Determine the (X, Y) coordinate at the center of the cell enclosing the given text.  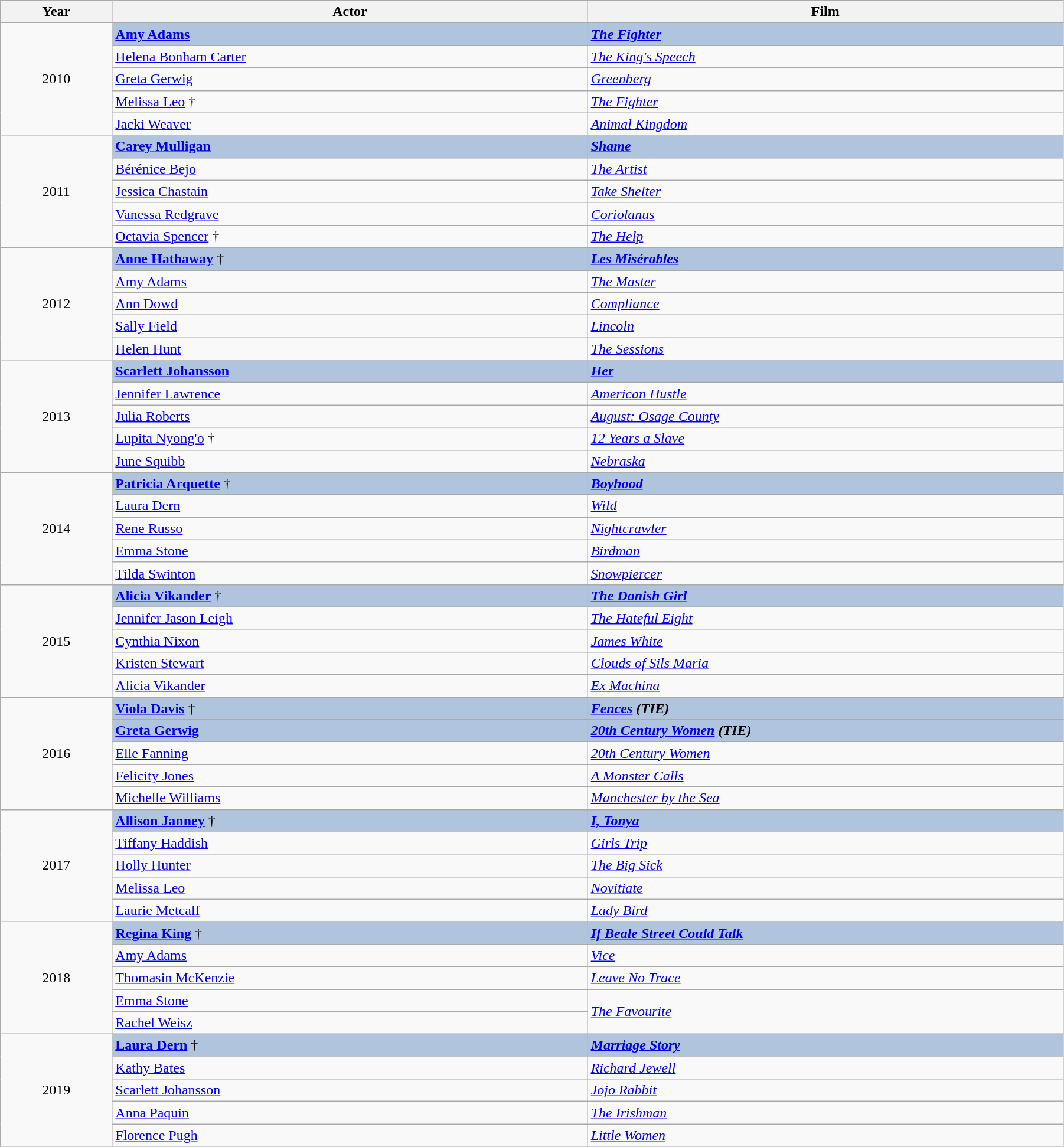
2014 (57, 528)
Florence Pugh (350, 1135)
Julia Roberts (350, 416)
Coriolanus (825, 214)
Anna Paquin (350, 1113)
Tilda Swinton (350, 573)
Helena Bonham Carter (350, 57)
Compliance (825, 304)
20th Century Women (TIE) (825, 731)
2018 (57, 978)
Kathy Bates (350, 1068)
2011 (57, 191)
Laura Dern (350, 506)
American Hustle (825, 394)
Patricia Arquette † (350, 483)
I, Tonya (825, 821)
Jennifer Jason Leigh (350, 618)
If Beale Street Could Talk (825, 933)
2017 (57, 865)
12 Years a Slave (825, 439)
August: Osage County (825, 416)
Melissa Leo † (350, 102)
Anne Hathaway † (350, 259)
Rene Russo (350, 528)
2016 (57, 753)
2010 (57, 79)
Wild (825, 506)
Jessica Chastain (350, 191)
June Squibb (350, 461)
Rachel Weisz (350, 1023)
Vanessa Redgrave (350, 214)
Fences (TIE) (825, 708)
Lupita Nyong'o † (350, 439)
2013 (57, 416)
Thomasin McKenzie (350, 978)
The Master (825, 282)
The Big Sick (825, 865)
Girls Trip (825, 843)
Les Misérables (825, 259)
Vice (825, 955)
The Favourite (825, 1012)
20th Century Women (825, 753)
Marriage Story (825, 1045)
Michelle Williams (350, 798)
Her (825, 371)
2019 (57, 1090)
Laura Dern † (350, 1045)
Year (57, 12)
Boyhood (825, 483)
Lady Bird (825, 910)
Shame (825, 146)
The Danish Girl (825, 596)
Sally Field (350, 326)
Jacki Weaver (350, 124)
Richard Jewell (825, 1068)
The Hateful Eight (825, 618)
Jennifer Lawrence (350, 394)
Greenberg (825, 79)
Regina King † (350, 933)
Holly Hunter (350, 865)
Manchester by the Sea (825, 798)
Lincoln (825, 326)
The Sessions (825, 349)
Leave No Trace (825, 978)
Clouds of Sils Maria (825, 664)
Viola Davis † (350, 708)
The Irishman (825, 1113)
Little Women (825, 1135)
Animal Kingdom (825, 124)
The Artist (825, 169)
Alicia Vikander † (350, 596)
Take Shelter (825, 191)
Allison Janney † (350, 821)
Cynthia Nixon (350, 641)
Birdman (825, 551)
2012 (57, 303)
James White (825, 641)
A Monster Calls (825, 776)
Novitiate (825, 888)
The King's Speech (825, 57)
Elle Fanning (350, 753)
Carey Mulligan (350, 146)
Ex Machina (825, 686)
Nightcrawler (825, 528)
Film (825, 12)
Nebraska (825, 461)
Ann Dowd (350, 304)
Bérénice Bejo (350, 169)
Octavia Spencer † (350, 236)
Melissa Leo (350, 888)
Jojo Rabbit (825, 1090)
2015 (57, 641)
The Help (825, 236)
Felicity Jones (350, 776)
Snowpiercer (825, 573)
Kristen Stewart (350, 664)
Laurie Metcalf (350, 910)
Actor (350, 12)
Tiffany Haddish (350, 843)
Alicia Vikander (350, 686)
Helen Hunt (350, 349)
